Return the (X, Y) coordinate for the center point of the cell that contains the specified text.  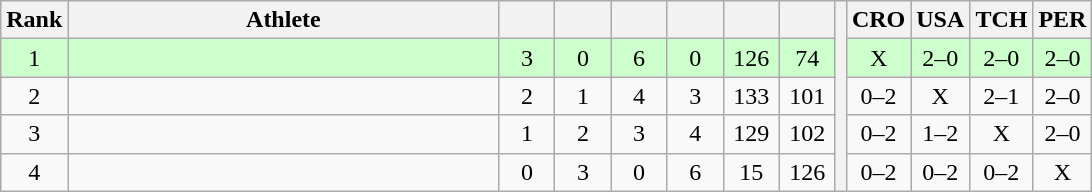
PER (1062, 20)
129 (751, 134)
TCH (1002, 20)
2–1 (1002, 96)
1–2 (940, 134)
Athlete (284, 20)
101 (807, 96)
CRO (878, 20)
15 (751, 172)
74 (807, 58)
Rank (34, 20)
102 (807, 134)
133 (751, 96)
USA (940, 20)
